From the cell containing the given text, extract its center point as (X, Y) coordinate. 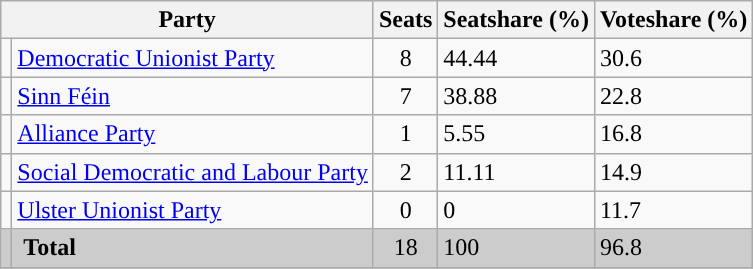
38.88 (516, 96)
Alliance Party (193, 134)
30.6 (673, 58)
96.8 (673, 248)
Ulster Unionist Party (193, 210)
18 (405, 248)
44.44 (516, 58)
Social Democratic and Labour Party (193, 172)
16.8 (673, 134)
2 (405, 172)
Democratic Unionist Party (193, 58)
11.11 (516, 172)
14.9 (673, 172)
Voteshare (%) (673, 20)
Total (193, 248)
Seats (405, 20)
11.7 (673, 210)
100 (516, 248)
5.55 (516, 134)
8 (405, 58)
7 (405, 96)
22.8 (673, 96)
Party (188, 20)
1 (405, 134)
Seatshare (%) (516, 20)
Sinn Féin (193, 96)
